Locate the cell with the specified text and output its [X, Y] center coordinate. 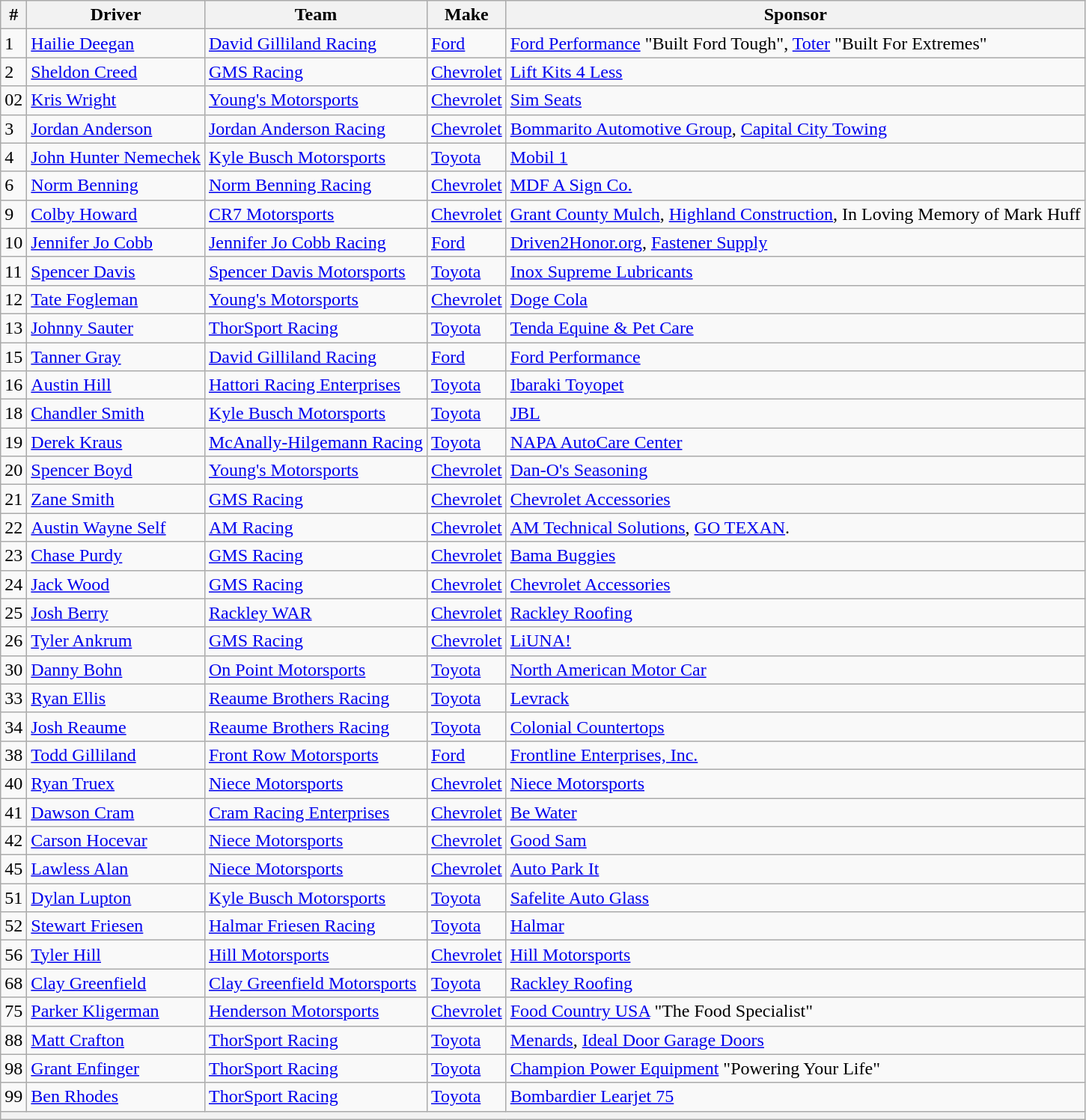
Make [466, 15]
Todd Gilliland [116, 755]
51 [13, 898]
Danny Bohn [116, 670]
# [13, 15]
Hattori Racing Enterprises [316, 385]
13 [13, 328]
Tyler Hill [116, 955]
Parker Kligerman [116, 1012]
Henderson Motorsports [316, 1012]
26 [13, 641]
Be Water [795, 812]
Josh Reaume [116, 726]
Food Country USA "The Food Specialist" [795, 1012]
JBL [795, 414]
Sheldon Creed [116, 72]
Spencer Davis Motorsports [316, 271]
Frontline Enterprises, Inc. [795, 755]
10 [13, 242]
Austin Hill [116, 385]
Bommarito Automotive Group, Capital City Towing [795, 129]
24 [13, 584]
Halmar [795, 926]
Stewart Friesen [116, 926]
25 [13, 613]
11 [13, 271]
9 [13, 214]
1 [13, 43]
Lawless Alan [116, 869]
68 [13, 983]
Grant County Mulch, Highland Construction, In Loving Memory of Mark Huff [795, 214]
Colby Howard [116, 214]
North American Motor Car [795, 670]
Ryan Ellis [116, 698]
Josh Berry [116, 613]
Jordan Anderson Racing [316, 129]
Good Sam [795, 841]
Cram Racing Enterprises [316, 812]
Clay Greenfield [116, 983]
4 [13, 157]
Inox Supreme Lubricants [795, 271]
Ford Performance [795, 357]
Dawson Cram [116, 812]
Ryan Truex [116, 783]
Chandler Smith [116, 414]
19 [13, 442]
Champion Power Equipment "Powering Your Life" [795, 1068]
Derek Kraus [116, 442]
Ford Performance "Built Ford Tough", Toter "Built For Extremes" [795, 43]
Austin Wayne Self [116, 527]
Doge Cola [795, 299]
22 [13, 527]
Mobil 1 [795, 157]
On Point Motorsports [316, 670]
Zane Smith [116, 499]
33 [13, 698]
Rackley WAR [316, 613]
Team [316, 15]
38 [13, 755]
Norm Benning [116, 186]
3 [13, 129]
Tanner Gray [116, 357]
Tate Fogleman [116, 299]
AM Racing [316, 527]
AM Technical Solutions, GO TEXAN. [795, 527]
Bama Buggies [795, 556]
Tyler Ankrum [116, 641]
56 [13, 955]
18 [13, 414]
Auto Park It [795, 869]
Chase Purdy [116, 556]
Bombardier Learjet 75 [795, 1097]
Dan-O's Seasoning [795, 471]
02 [13, 100]
Spencer Boyd [116, 471]
Clay Greenfield Motorsports [316, 983]
45 [13, 869]
Halmar Friesen Racing [316, 926]
CR7 Motorsports [316, 214]
Norm Benning Racing [316, 186]
23 [13, 556]
Safelite Auto Glass [795, 898]
2 [13, 72]
12 [13, 299]
Colonial Countertops [795, 726]
6 [13, 186]
16 [13, 385]
42 [13, 841]
Front Row Motorsports [316, 755]
Levrack [795, 698]
Carson Hocevar [116, 841]
McAnally-Hilgemann Racing [316, 442]
Kris Wright [116, 100]
Dylan Lupton [116, 898]
Jennifer Jo Cobb [116, 242]
Ben Rhodes [116, 1097]
Jack Wood [116, 584]
21 [13, 499]
99 [13, 1097]
LiUNA! [795, 641]
Sponsor [795, 15]
20 [13, 471]
Tenda Equine & Pet Care [795, 328]
34 [13, 726]
John Hunter Nemechek [116, 157]
41 [13, 812]
Spencer Davis [116, 271]
Jordan Anderson [116, 129]
15 [13, 357]
40 [13, 783]
Ibaraki Toyopet [795, 385]
Matt Crafton [116, 1040]
52 [13, 926]
Driven2Honor.org, Fastener Supply [795, 242]
Sim Seats [795, 100]
88 [13, 1040]
75 [13, 1012]
Johnny Sauter [116, 328]
NAPA AutoCare Center [795, 442]
Hailie Deegan [116, 43]
Jennifer Jo Cobb Racing [316, 242]
98 [13, 1068]
Menards, Ideal Door Garage Doors [795, 1040]
Driver [116, 15]
MDF A Sign Co. [795, 186]
Grant Enfinger [116, 1068]
Lift Kits 4 Less [795, 72]
30 [13, 670]
